Extract the (x, y) coordinate from the center of the cell holding the provided text.  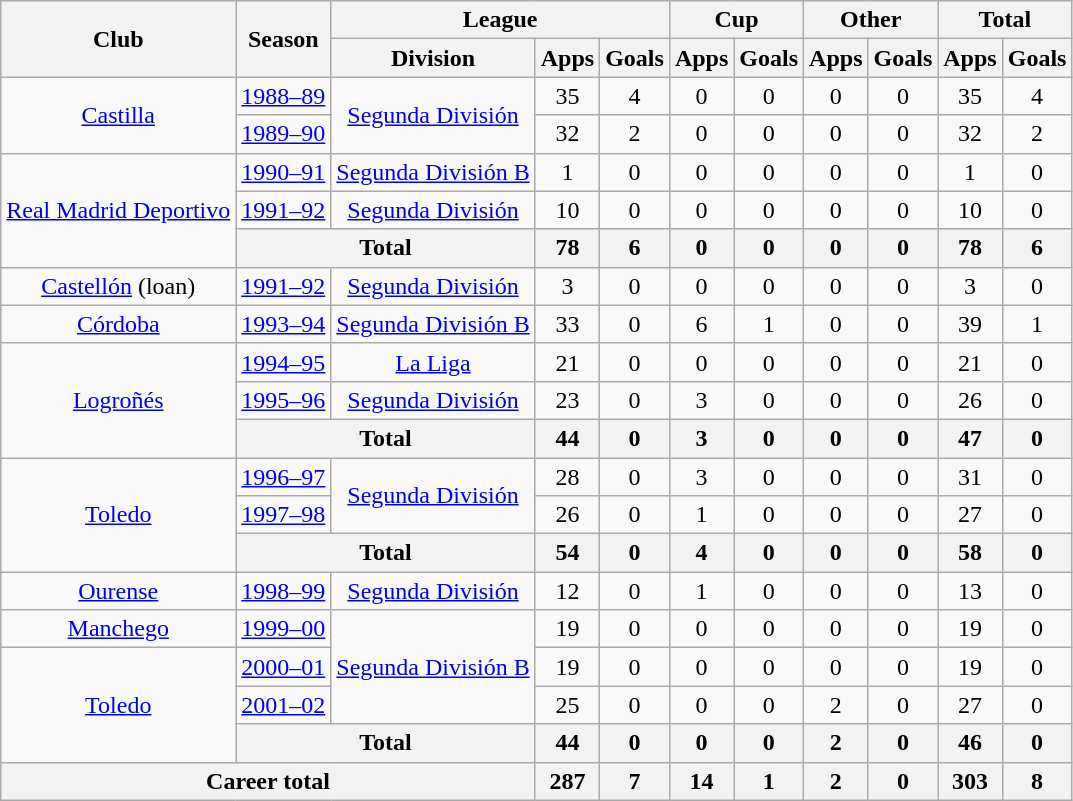
Castellón (loan) (118, 286)
La Liga (433, 362)
Season (284, 39)
23 (567, 400)
14 (701, 781)
1989–90 (284, 134)
Club (118, 39)
Córdoba (118, 324)
Castilla (118, 115)
31 (970, 477)
Logroñés (118, 400)
1998–99 (284, 591)
1994–95 (284, 362)
39 (970, 324)
46 (970, 743)
1997–98 (284, 515)
Other (871, 20)
1988–89 (284, 96)
Real Madrid Deportivo (118, 210)
287 (567, 781)
12 (567, 591)
303 (970, 781)
Division (433, 58)
7 (635, 781)
Ourense (118, 591)
1995–96 (284, 400)
47 (970, 438)
Career total (268, 781)
13 (970, 591)
1996–97 (284, 477)
58 (970, 553)
League (500, 20)
1990–91 (284, 172)
54 (567, 553)
1999–00 (284, 629)
8 (1037, 781)
1993–94 (284, 324)
25 (567, 705)
28 (567, 477)
2000–01 (284, 667)
Cup (736, 20)
Manchego (118, 629)
33 (567, 324)
2001–02 (284, 705)
